Locate the cell with the specified text and output its [x, y] center coordinate. 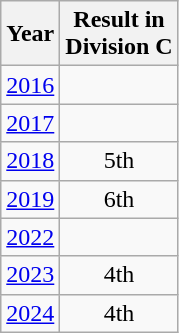
5th [119, 161]
2022 [30, 237]
2018 [30, 161]
Result inDivision C [119, 34]
2024 [30, 313]
2019 [30, 199]
6th [119, 199]
2017 [30, 123]
2023 [30, 275]
2016 [30, 85]
Year [30, 34]
